Identify which cell holds the provided text, then report its (x, y) central coordinate. 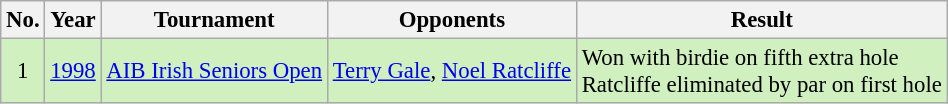
Result (762, 20)
Year (73, 20)
No. (23, 20)
Opponents (452, 20)
AIB Irish Seniors Open (214, 72)
Terry Gale, Noel Ratcliffe (452, 72)
Tournament (214, 20)
1998 (73, 72)
Won with birdie on fifth extra holeRatcliffe eliminated by par on first hole (762, 72)
1 (23, 72)
